Pinpoint the cell where the given text exists, returning its (X, Y) midpoint coordinate. 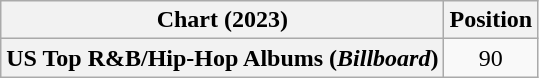
90 (491, 58)
Position (491, 20)
US Top R&B/Hip-Hop Albums (Billboard) (222, 58)
Chart (2023) (222, 20)
